Determine the (X, Y) coordinate at the center of the cell enclosing the given text.  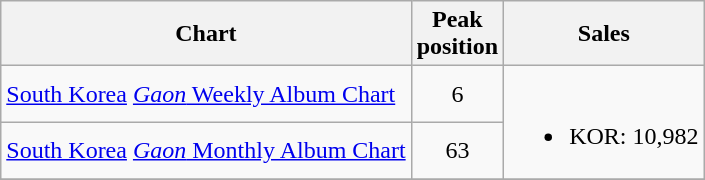
6 (457, 94)
Peakposition (457, 34)
63 (457, 150)
Sales (604, 34)
Chart (206, 34)
KOR: 10,982 (604, 122)
South Korea Gaon Monthly Album Chart (206, 150)
South Korea Gaon Weekly Album Chart (206, 94)
